Determine the [x, y] coordinate at the center of the cell enclosing the given text.  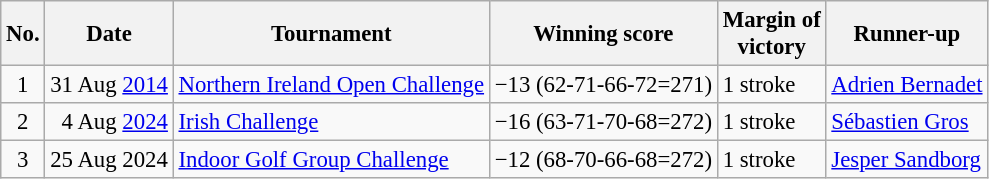
−12 (68-70-66-68=272) [603, 160]
No. [23, 34]
Adrien Bernadet [907, 85]
Runner-up [907, 34]
2 [23, 122]
31 Aug 2014 [109, 85]
−16 (63-71-70-68=272) [603, 122]
Margin ofvictory [772, 34]
Date [109, 34]
Winning score [603, 34]
4 Aug 2024 [109, 122]
−13 (62-71-66-72=271) [603, 85]
3 [23, 160]
1 [23, 85]
Indoor Golf Group Challenge [331, 160]
Irish Challenge [331, 122]
Jesper Sandborg [907, 160]
Tournament [331, 34]
Northern Ireland Open Challenge [331, 85]
25 Aug 2024 [109, 160]
Sébastien Gros [907, 122]
